Scan for the cell matching the given text and deliver its (X, Y) coordinate at center. 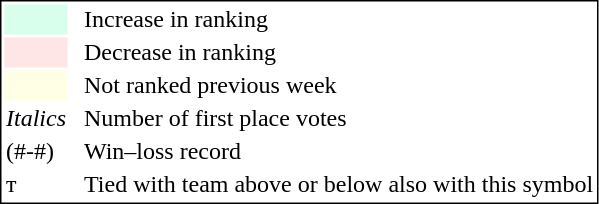
Increase in ranking (338, 19)
(#-#) (36, 151)
Number of first place votes (338, 119)
Win–loss record (338, 151)
Italics (36, 119)
Tied with team above or below also with this symbol (338, 185)
Decrease in ranking (338, 53)
т (36, 185)
Not ranked previous week (338, 85)
